Search for the cell housing the specified text and yield its (X, Y) center coordinate. 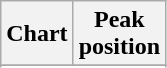
Chart (37, 34)
Peakposition (119, 34)
